Find where the given text appears and provide that cell's center as [X, Y] coordinate. 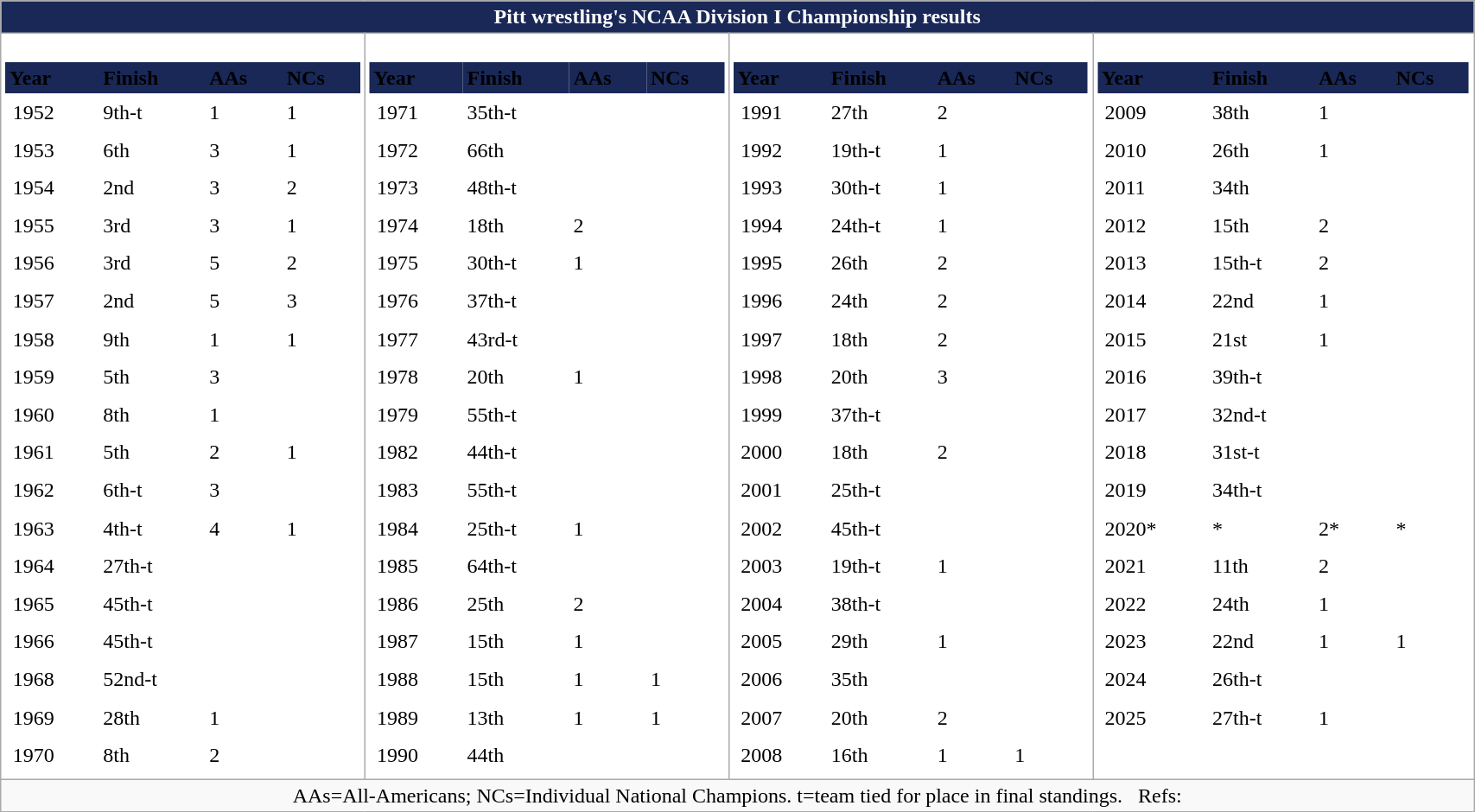
1989 [416, 717]
48th-t [517, 187]
2002 [780, 529]
1991 [780, 112]
1993 [780, 187]
2003 [780, 566]
1985 [416, 566]
1963 [52, 529]
1960 [52, 415]
1957 [52, 301]
38th [1262, 112]
28th [152, 717]
1958 [52, 339]
43rd-t [517, 339]
9th-t [152, 112]
1998 [780, 377]
1988 [416, 680]
24th-t [880, 225]
31st-t [1262, 453]
38th-t [880, 604]
1973 [416, 187]
1997 [780, 339]
1971 [416, 112]
2014 [1153, 301]
1995 [780, 263]
1959 [52, 377]
2010 [1153, 150]
1965 [52, 604]
1996 [780, 301]
26th-t [1262, 680]
9th [152, 339]
4 [244, 529]
1978 [416, 377]
2001 [780, 491]
1970 [52, 755]
44th-t [517, 453]
1984 [416, 529]
2009 [1153, 112]
2006 [780, 680]
16th [880, 755]
1956 [52, 263]
2* [1353, 529]
1987 [416, 642]
25th [517, 604]
2004 [780, 604]
1986 [416, 604]
1982 [416, 453]
52nd-t [152, 680]
1979 [416, 415]
11th [1262, 566]
15th-t [1262, 263]
2025 [1153, 717]
34th [1262, 187]
44th [517, 755]
1972 [416, 150]
1968 [52, 680]
1955 [52, 225]
2007 [780, 717]
1990 [416, 755]
4th-t [152, 529]
21st [1262, 339]
1953 [52, 150]
2008 [780, 755]
1975 [416, 263]
1954 [52, 187]
1977 [416, 339]
1961 [52, 453]
2016 [1153, 377]
2012 [1153, 225]
2020* [1153, 529]
1964 [52, 566]
2000 [780, 453]
1983 [416, 491]
29th [880, 642]
6th [152, 150]
2023 [1153, 642]
2017 [1153, 415]
27th [880, 112]
1999 [780, 415]
1992 [780, 150]
35th-t [517, 112]
2019 [1153, 491]
66th [517, 150]
35th [880, 680]
2005 [780, 642]
1974 [416, 225]
1969 [52, 717]
13th [517, 717]
39th-t [1262, 377]
2011 [1153, 187]
2018 [1153, 453]
6th-t [152, 491]
2013 [1153, 263]
34th-t [1262, 491]
32nd-t [1262, 415]
Pitt wrestling's NCAA Division I Championship results [738, 17]
2022 [1153, 604]
1976 [416, 301]
2024 [1153, 680]
1952 [52, 112]
1962 [52, 491]
64th-t [517, 566]
1966 [52, 642]
2015 [1153, 339]
2021 [1153, 566]
AAs=All-Americans; NCs=Individual National Champions. t=team tied for place in final standings. Refs: [738, 796]
1994 [780, 225]
